Locate the cell with the specified text and output its [x, y] center coordinate. 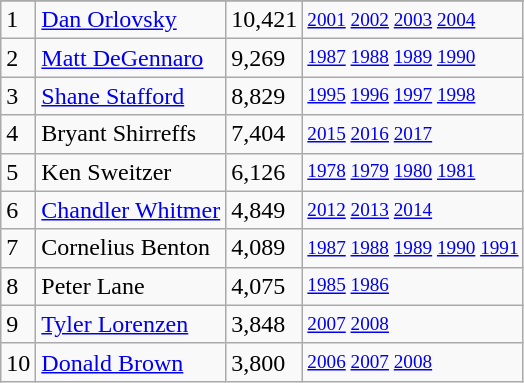
9 [18, 324]
Ken Sweitzer [131, 172]
4 [18, 134]
5 [18, 172]
3,800 [264, 362]
10,421 [264, 20]
6,126 [264, 172]
4,849 [264, 210]
7,404 [264, 134]
10 [18, 362]
4,075 [264, 286]
Donald Brown [131, 362]
8 [18, 286]
2 [18, 58]
2006 2007 2008 [413, 362]
1995 1996 1997 1998 [413, 96]
8,829 [264, 96]
1987 1988 1989 1990 1991 [413, 248]
Shane Stafford [131, 96]
Dan Orlovsky [131, 20]
Peter Lane [131, 286]
Bryant Shirreffs [131, 134]
1978 1979 1980 1981 [413, 172]
Tyler Lorenzen [131, 324]
4,089 [264, 248]
3 [18, 96]
2015 2016 2017 [413, 134]
2007 2008 [413, 324]
3,848 [264, 324]
1987 1988 1989 1990 [413, 58]
1985 1986 [413, 286]
9,269 [264, 58]
Cornelius Benton [131, 248]
7 [18, 248]
2012 2013 2014 [413, 210]
Matt DeGennaro [131, 58]
6 [18, 210]
1 [18, 20]
Chandler Whitmer [131, 210]
2001 2002 2003 2004 [413, 20]
